Find where the given text appears and provide that cell's center as (X, Y) coordinate. 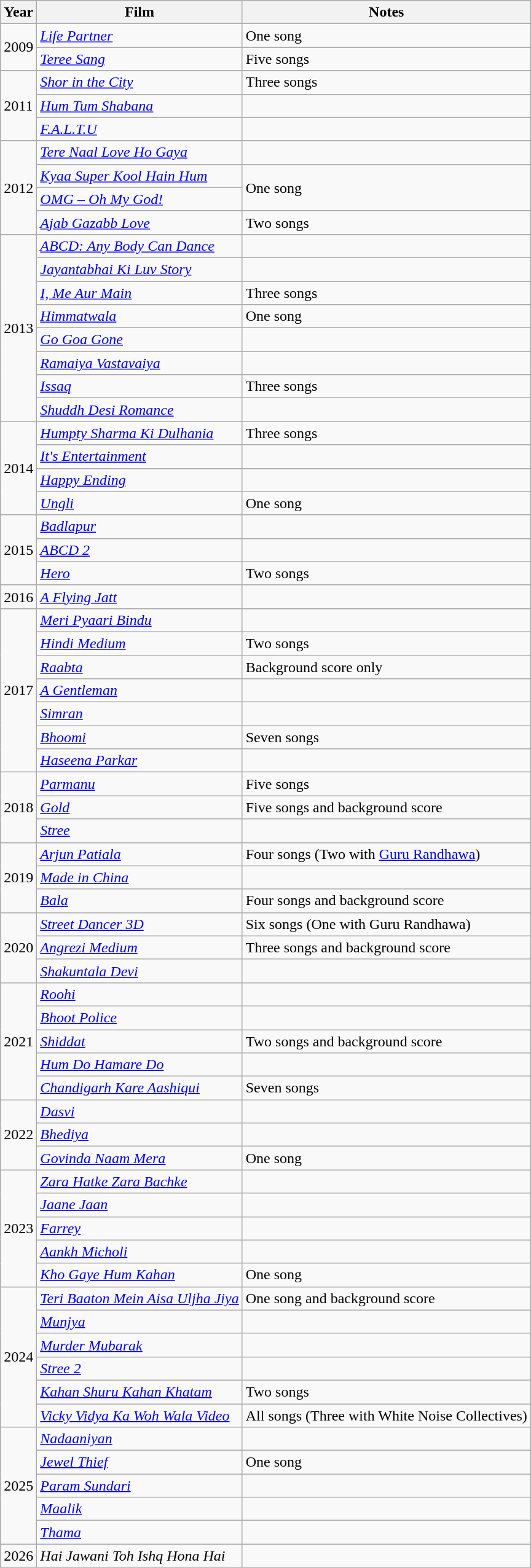
2011 (18, 106)
Farrey (140, 1228)
Go Goa Gone (140, 340)
Issaq (140, 386)
Kyaa Super Kool Hain Hum (140, 176)
2019 (18, 877)
2009 (18, 47)
Param Sundari (140, 1486)
Jewel Thief (140, 1462)
Four songs and background score (386, 901)
Hai Jawani Toh Ishq Hona Hai (140, 1556)
Hum Tum Shabana (140, 106)
Film (140, 12)
Hum Do Hamare Do (140, 1065)
Aankh Micholi (140, 1252)
F.A.L.T.U (140, 129)
2026 (18, 1556)
Jayantabhai Ki Luv Story (140, 269)
Dasvi (140, 1111)
Himmatwala (140, 316)
2025 (18, 1486)
Year (18, 12)
2018 (18, 807)
Gold (140, 807)
OMG – Oh My God! (140, 199)
Kho Gaye Hum Kahan (140, 1275)
ABCD: Any Body Can Dance (140, 246)
It's Entertainment (140, 457)
Raabta (140, 667)
Govinda Naam Mera (140, 1158)
Teree Sang (140, 59)
Two songs and background score (386, 1041)
2015 (18, 550)
Haseena Parkar (140, 761)
Shiddat (140, 1041)
One song and background score (386, 1298)
Shakuntala Devi (140, 971)
Shuddh Desi Romance (140, 410)
Maalik (140, 1509)
Bala (140, 901)
2012 (18, 187)
2017 (18, 690)
2020 (18, 947)
Meri Pyaari Bindu (140, 620)
I, Me Aur Main (140, 293)
Three songs and background score (386, 947)
All songs (Three with White Noise Collectives) (386, 1415)
2016 (18, 597)
Made in China (140, 877)
Life Partner (140, 36)
Thama (140, 1532)
Badlapur (140, 527)
Bhoomi (140, 737)
Background score only (386, 667)
Angrezi Medium (140, 947)
A Flying Jatt (140, 597)
ABCD 2 (140, 550)
Zara Hatke Zara Bachke (140, 1182)
Roohi (140, 994)
Chandigarh Kare Aashiqui (140, 1088)
Six songs (One with Guru Randhawa) (386, 924)
Murder Mubarak (140, 1345)
Munjya (140, 1322)
Stree 2 (140, 1368)
Ajab Gazabb Love (140, 222)
2024 (18, 1357)
Stree (140, 831)
Kahan Shuru Kahan Khatam (140, 1392)
Bhediya (140, 1135)
Parmanu (140, 784)
Teri Baaton Mein Aisa Uljha Jiya (140, 1298)
2022 (18, 1135)
Five songs and background score (386, 807)
Notes (386, 12)
2013 (18, 327)
Tere Naal Love Ho Gaya (140, 152)
Ungli (140, 503)
Hero (140, 573)
2021 (18, 1041)
Street Dancer 3D (140, 924)
Humpty Sharma Ki Dulhania (140, 433)
Arjun Patiala (140, 854)
Jaane Jaan (140, 1205)
Hindi Medium (140, 643)
Happy Ending (140, 480)
A Gentleman (140, 691)
2014 (18, 468)
2023 (18, 1228)
Ramaiya Vastavaiya (140, 363)
Simran (140, 714)
Nadaaniyan (140, 1439)
Vicky Vidya Ka Woh Wala Video (140, 1415)
Four songs (Two with Guru Randhawa) (386, 854)
Shor in the City (140, 82)
Bhoot Police (140, 1017)
